Provide the [x, y] coordinate of the cell's center where the given text is located.  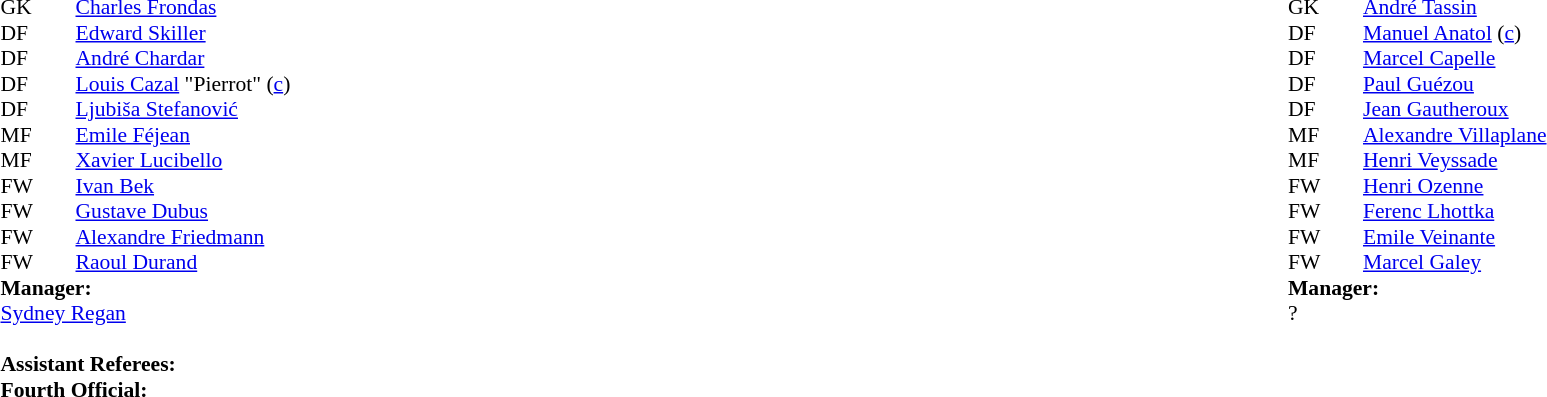
Raoul Durand [184, 263]
Alexandre Friedmann [184, 237]
Louis Cazal "Pierrot" (c) [184, 84]
Xavier Lucibello [184, 161]
Emile Féjean [184, 135]
Alexandre Villaplane [1455, 135]
Henri Veyssade [1455, 161]
Jean Gautheroux [1455, 109]
Henri Ozenne [1455, 186]
Ferenc Lhottka [1455, 211]
? [1418, 313]
Ljubiša Stefanović [184, 109]
Paul Guézou [1455, 84]
Manuel Anatol (c) [1455, 33]
André Chardar [184, 59]
Gustave Dubus [184, 211]
Edward Skiller [184, 33]
Marcel Capelle [1455, 59]
Emile Veinante [1455, 237]
Marcel Galey [1455, 263]
Ivan Bek [184, 186]
